Locate the cell with the specified text and output its (x, y) center coordinate. 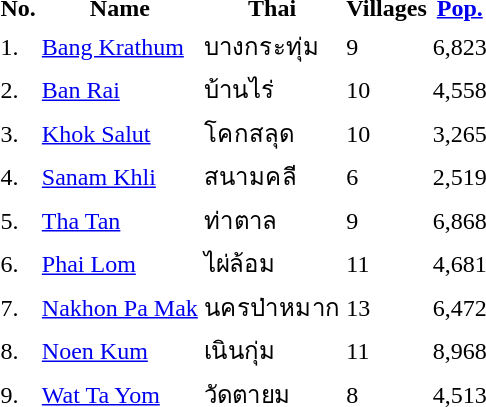
บางกระทุ่ม (272, 46)
สนามคลี (272, 176)
Tha Tan (120, 220)
โคกสลุด (272, 133)
บ้านไร่ (272, 90)
13 (386, 307)
เนินกุ่ม (272, 350)
Nakhon Pa Mak (120, 307)
Ban Rai (120, 90)
Khok Salut (120, 133)
ท่าตาล (272, 220)
Bang Krathum (120, 46)
Phai Lom (120, 264)
Noen Kum (120, 350)
Sanam Khli (120, 176)
นครป่าหมาก (272, 307)
ไผ่ล้อม (272, 264)
6 (386, 176)
